Return the [X, Y] coordinate for the center point of the cell that contains the specified text.  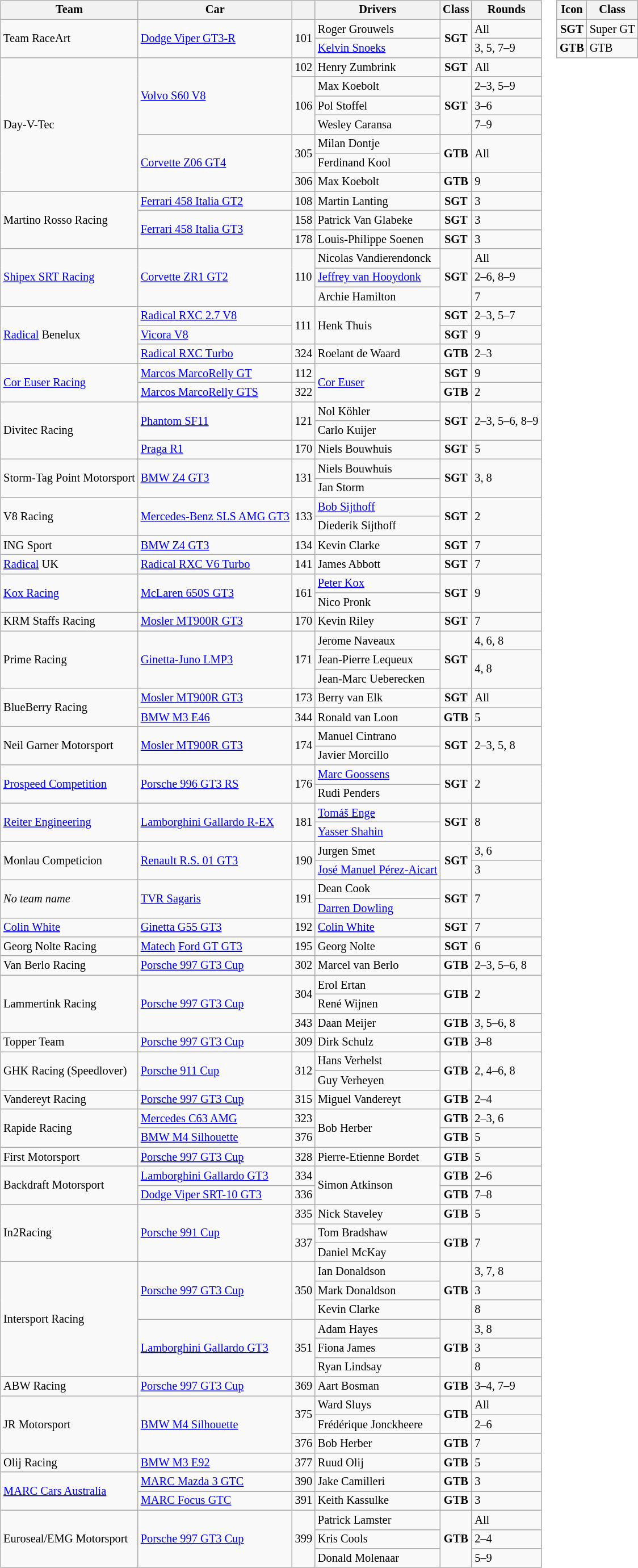
TVR Sagaris [215, 898]
Darren Dowling [377, 908]
Rounds [506, 10]
First Motorsport [69, 1157]
José Manuel Pérez-Aicart [377, 870]
MARC Cars Australia [69, 1491]
Shipex SRT Racing [69, 277]
Jeffrey van Hooydonk [377, 278]
Jerome Naveaux [377, 641]
Divitec Racing [69, 430]
Henry Zumbrink [377, 68]
Monlau Competicion [69, 861]
Nicolas Vandierendonck [377, 258]
375 [304, 1415]
Mercedes-Benz SLS AMG GT3 [215, 517]
Vicora V8 [215, 335]
315 [304, 1099]
335 [304, 1214]
Peter Kox [377, 583]
Team [69, 10]
158 [304, 220]
176 [304, 784]
Frédérique Jonckheere [377, 1424]
Renault R.S. 01 GT3 [215, 861]
Pol Stoffel [377, 106]
399 [304, 1539]
2–3, 6 [506, 1119]
JR Motorsport [69, 1424]
2–3, 5–7 [506, 316]
Tom Bradshaw [377, 1234]
Kox Racing [69, 593]
Prime Racing [69, 660]
Keith Kassulke [377, 1501]
Marcel van Berlo [377, 965]
Olij Racing [69, 1463]
Corvette ZR1 GT2 [215, 277]
Ferrari 458 Italia GT3 [215, 229]
305 [304, 153]
302 [304, 965]
161 [304, 593]
Yasser Shahin [377, 832]
Carlo Kuijer [377, 430]
336 [304, 1195]
343 [304, 1023]
111 [304, 325]
195 [304, 947]
312 [304, 1071]
Manuel Cintrano [377, 737]
Georg Nolte [377, 947]
102 [304, 68]
Praga R1 [215, 450]
Storm-Tag Point Motorsport [69, 478]
Intersport Racing [69, 1319]
No team name [69, 898]
4, 8 [506, 669]
Rapide Racing [69, 1128]
Ferdinand Kool [377, 163]
Kris Cools [377, 1539]
7–9 [506, 125]
174 [304, 746]
Marc Goossens [377, 775]
Adam Hayes [377, 1329]
KRM Staffs Racing [69, 622]
3, 6 [506, 851]
Drivers [377, 10]
350 [304, 1290]
Erol Ertan [377, 985]
Ryan Lindsay [377, 1367]
Radical RXC Turbo [215, 354]
Pierre-Etienne Bordet [377, 1157]
Ian Donaldson [377, 1272]
Ginetta-Juno LMP3 [215, 660]
Day-V-Tec [69, 125]
Matech Ford GT GT3 [215, 947]
James Abbott [377, 565]
Ginetta G55 GT3 [215, 927]
Roger Grouwels [377, 29]
106 [304, 106]
Aart Bosman [377, 1386]
Mark Donaldson [377, 1291]
322 [304, 392]
Topper Team [69, 1042]
In2Racing [69, 1234]
5–9 [506, 1558]
Diederik Sijthoff [377, 526]
Georg Nolte Racing [69, 947]
Kevin Riley [377, 622]
112 [304, 373]
306 [304, 182]
369 [304, 1386]
V8 Racing [69, 517]
GHK Racing (Speedlover) [69, 1071]
Simon Atkinson [377, 1186]
Ronald van Loon [377, 717]
Jurgen Smet [377, 851]
Martino Rosso Racing [69, 220]
Porsche 911 Cup [215, 1071]
324 [304, 354]
MARC Mazda 3 GTC [215, 1482]
2–6, 8–9 [506, 278]
Daan Meijer [377, 1023]
Bob Sijthoff [377, 507]
110 [304, 277]
BlueBerry Racing [69, 708]
Berry van Elk [377, 698]
191 [304, 898]
Javier Morcillo [377, 755]
192 [304, 927]
323 [304, 1119]
309 [304, 1042]
Euroseal/EMG Motorsport [69, 1539]
Martin Lanting [377, 201]
Dirk Schulz [377, 1042]
3–4, 7–9 [506, 1386]
7–8 [506, 1195]
121 [304, 420]
173 [304, 698]
Lamborghini Gallardo R-EX [215, 822]
Corvette Z06 GT4 [215, 162]
Hans Verhelst [377, 1061]
BMW M3 E92 [215, 1463]
Radical UK [69, 565]
Super GT [612, 29]
2–3, 5, 8 [506, 746]
Backdraft Motorsport [69, 1186]
Radical RXC V6 Turbo [215, 565]
Patrick Van Glabeke [377, 220]
131 [304, 478]
190 [304, 861]
ABW Racing [69, 1386]
ING Sport [69, 545]
Fiona James [377, 1348]
Archie Hamilton [377, 296]
390 [304, 1482]
Ruud Olij [377, 1463]
Nick Staveley [377, 1214]
Van Berlo Racing [69, 965]
Mercedes C63 AMG [215, 1119]
Volvo S60 V8 [215, 97]
108 [304, 201]
101 [304, 39]
Porsche 991 Cup [215, 1234]
Prospeed Competition [69, 784]
3, 7, 8 [506, 1272]
Tomáš Enge [377, 813]
391 [304, 1501]
Ferrari 458 Italia GT2 [215, 201]
3–8 [506, 1042]
Dodge Viper GT3-R [215, 39]
Roelant de Waard [377, 354]
Daniel McKay [377, 1252]
Lammertink Racing [69, 1004]
Neil Garner Motorsport [69, 746]
351 [304, 1348]
Car [215, 10]
3–6 [506, 106]
Reiter Engineering [69, 822]
334 [304, 1176]
Henk Thuis [377, 325]
Cor Euser [377, 383]
2–3, 5–6, 8–9 [506, 420]
Guy Verheyen [377, 1080]
MARC Focus GTC [215, 1501]
2, 4–6, 8 [506, 1071]
Porsche 996 GT3 RS [215, 784]
Patrick Lamster [377, 1520]
Nico Pronk [377, 603]
BMW M3 E46 [215, 717]
Marcos MarcoRelly GT [215, 373]
Ward Sluys [377, 1406]
Phantom SF11 [215, 420]
344 [304, 717]
337 [304, 1243]
328 [304, 1157]
Kelvin Snoeks [377, 48]
Miguel Vandereyt [377, 1099]
Radical Benelux [69, 335]
McLaren 650S GT3 [215, 593]
3, 5–6, 8 [506, 1023]
133 [304, 517]
Jean-Pierre Lequeux [377, 660]
3, 5, 7–9 [506, 48]
181 [304, 822]
René Wijnen [377, 1004]
178 [304, 240]
Jake Camilleri [377, 1482]
2–3, 5–6, 8 [506, 965]
377 [304, 1463]
Jean-Marc Ueberecken [377, 679]
Dean Cook [377, 889]
304 [304, 994]
141 [304, 565]
Vandereyt Racing [69, 1099]
Nol Köhler [377, 411]
Wesley Caransa [377, 125]
Icon [572, 10]
Team RaceArt [69, 39]
Rudi Penders [377, 794]
Dodge Viper SRT-10 GT3 [215, 1195]
Milan Dontje [377, 144]
Radical RXC 2.7 V8 [215, 316]
171 [304, 660]
4, 6, 8 [506, 641]
Louis-Philippe Soenen [377, 240]
2–3 [506, 354]
6 [506, 947]
134 [304, 545]
2–3, 5–9 [506, 86]
Cor Euser Racing [69, 383]
Donald Molenaar [377, 1558]
Jan Storm [377, 488]
Marcos MarcoRelly GTS [215, 392]
